Locate the cell with the specified text and output its (x, y) center coordinate. 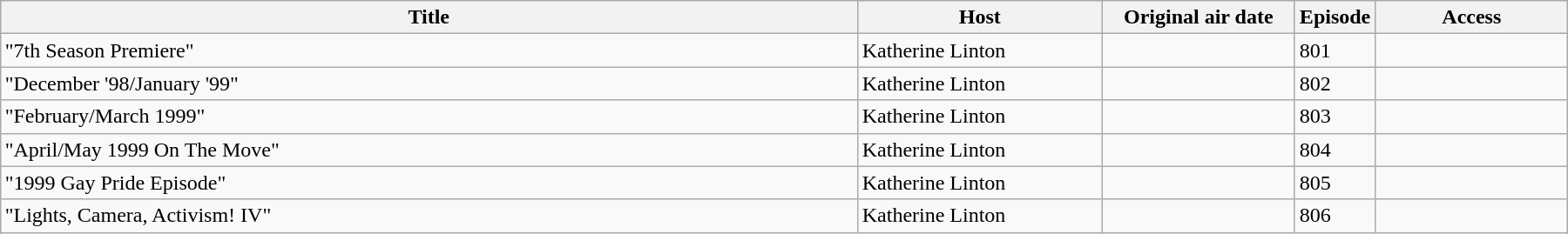
804 (1335, 150)
802 (1335, 84)
"Lights, Camera, Activism! IV" (429, 216)
"December '98/January '99" (429, 84)
Host (979, 17)
"1999 Gay Pride Episode" (429, 183)
Access (1472, 17)
805 (1335, 183)
803 (1335, 117)
806 (1335, 216)
"7th Season Premiere" (429, 50)
"February/March 1999" (429, 117)
Episode (1335, 17)
Original air date (1199, 17)
801 (1335, 50)
Title (429, 17)
"April/May 1999 On The Move" (429, 150)
